Locate the cell with the specified text and output its (x, y) center coordinate. 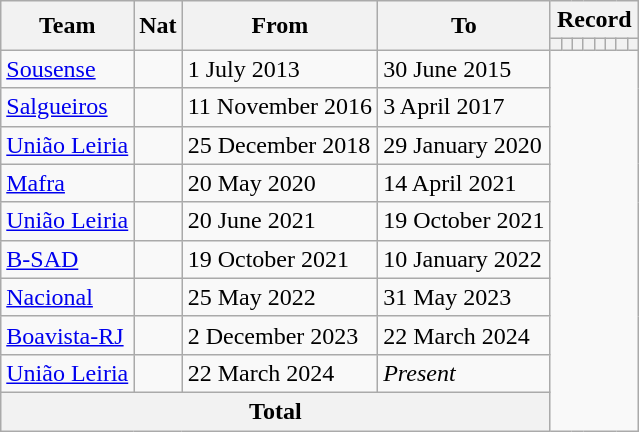
Boavista-RJ (68, 335)
25 December 2018 (280, 145)
Salgueiros (68, 107)
Sousense (68, 69)
14 April 2021 (464, 183)
3 April 2017 (464, 107)
11 November 2016 (280, 107)
30 June 2015 (464, 69)
B-SAD (68, 259)
Nat (158, 26)
Team (68, 26)
Nacional (68, 297)
20 May 2020 (280, 183)
Mafra (68, 183)
Record (594, 20)
2 December 2023 (280, 335)
31 May 2023 (464, 297)
Present (464, 373)
To (464, 26)
From (280, 26)
Total (276, 411)
10 January 2022 (464, 259)
29 January 2020 (464, 145)
25 May 2022 (280, 297)
1 July 2013 (280, 69)
20 June 2021 (280, 221)
